Output the [X, Y] coordinate of the center of the cell containing the given text.  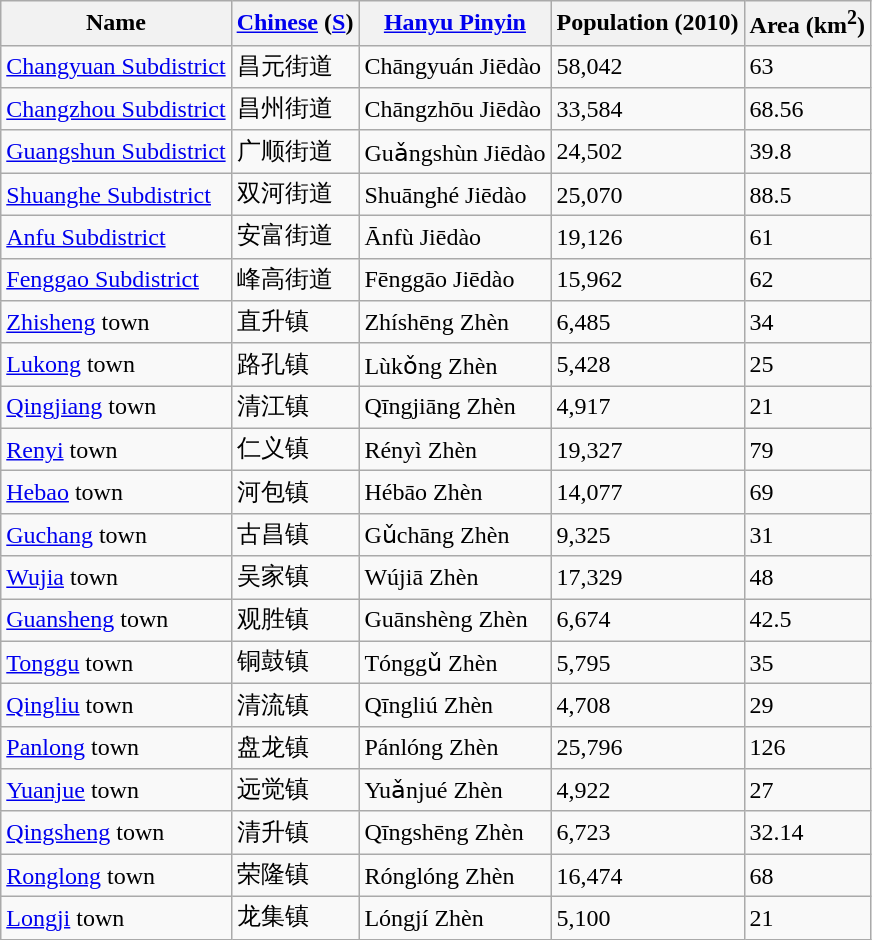
清流镇 [295, 706]
Gǔchāng Zhèn [455, 534]
5,795 [648, 662]
观胜镇 [295, 620]
Chinese (S) [295, 24]
盘龙镇 [295, 748]
6,723 [648, 832]
Name [116, 24]
Chāngzhōu Jiēdào [455, 110]
Ānfù Jiēdào [455, 238]
峰高街道 [295, 280]
荣隆镇 [295, 876]
Qīngliú Zhèn [455, 706]
32.14 [808, 832]
Tónggǔ Zhèn [455, 662]
Anfu Subdistrict [116, 238]
4,917 [648, 408]
Qingliu town [116, 706]
Guchang town [116, 534]
Population (2010) [648, 24]
31 [808, 534]
Panlong town [116, 748]
6,674 [648, 620]
Hébāo Zhèn [455, 492]
25,070 [648, 194]
Longji town [116, 918]
Zhíshēng Zhèn [455, 322]
19,327 [648, 450]
远觉镇 [295, 790]
吴家镇 [295, 578]
Qīngshēng Zhèn [455, 832]
昌元街道 [295, 66]
5,100 [648, 918]
广顺街道 [295, 152]
34 [808, 322]
Guānshèng Zhèn [455, 620]
路孔镇 [295, 364]
69 [808, 492]
Yuanjue town [116, 790]
4,922 [648, 790]
Fēnggāo Jiēdào [455, 280]
15,962 [648, 280]
5,428 [648, 364]
安富街道 [295, 238]
29 [808, 706]
Chāngyuán Jiēdào [455, 66]
Hanyu Pinyin [455, 24]
24,502 [648, 152]
Hebao town [116, 492]
63 [808, 66]
48 [808, 578]
17,329 [648, 578]
龙集镇 [295, 918]
Tonggu town [116, 662]
58,042 [648, 66]
昌州街道 [295, 110]
79 [808, 450]
Qingsheng town [116, 832]
Ronglong town [116, 876]
6,485 [648, 322]
铜鼓镇 [295, 662]
Pánlóng Zhèn [455, 748]
62 [808, 280]
直升镇 [295, 322]
4,708 [648, 706]
清江镇 [295, 408]
Lóngjí Zhèn [455, 918]
Guǎngshùn Jiēdào [455, 152]
16,474 [648, 876]
Lukong town [116, 364]
清升镇 [295, 832]
42.5 [808, 620]
Shuanghe Subdistrict [116, 194]
19,126 [648, 238]
Qingjiang town [116, 408]
68.56 [808, 110]
Qīngjiāng Zhèn [455, 408]
25,796 [648, 748]
68 [808, 876]
Fenggao Subdistrict [116, 280]
Rónglóng Zhèn [455, 876]
河包镇 [295, 492]
Changyuan Subdistrict [116, 66]
Renyi town [116, 450]
Guansheng town [116, 620]
35 [808, 662]
61 [808, 238]
9,325 [648, 534]
27 [808, 790]
88.5 [808, 194]
Zhisheng town [116, 322]
Area (km2) [808, 24]
Shuānghé Jiēdào [455, 194]
Yuǎnjué Zhèn [455, 790]
126 [808, 748]
古昌镇 [295, 534]
Wújiā Zhèn [455, 578]
25 [808, 364]
Wujia town [116, 578]
33,584 [648, 110]
Rényì Zhèn [455, 450]
Changzhou Subdistrict [116, 110]
双河街道 [295, 194]
仁义镇 [295, 450]
39.8 [808, 152]
Guangshun Subdistrict [116, 152]
14,077 [648, 492]
Lùkǒng Zhèn [455, 364]
